From the cell containing the given text, extract its center point as (X, Y) coordinate. 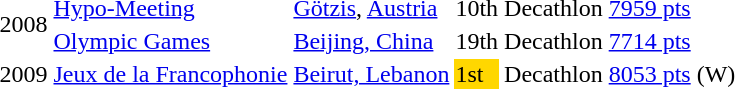
Beijing, China (372, 41)
19th (477, 41)
Olympic Games (170, 41)
1st (477, 74)
Jeux de la Francophonie (170, 74)
Beirut, Lebanon (372, 74)
